Scan for the cell matching the given text and deliver its (x, y) coordinate at center. 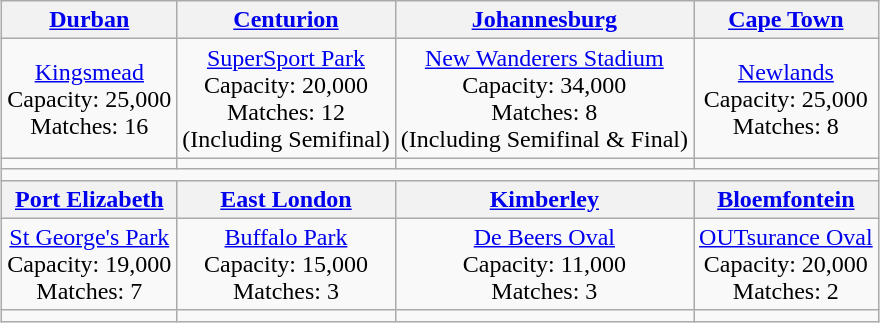
East London (286, 199)
Cape Town (786, 20)
Centurion (286, 20)
NewlandsCapacity: 25,000Matches: 8 (786, 98)
Buffalo ParkCapacity: 15,000Matches: 3 (286, 264)
Port Elizabeth (90, 199)
OUTsurance OvalCapacity: 20,000Matches: 2 (786, 264)
KingsmeadCapacity: 25,000 Matches: 16 (90, 98)
Johannesburg (544, 20)
Durban (90, 20)
SuperSport ParkCapacity: 20,000Matches: 12(Including Semifinal) (286, 98)
Bloemfontein (786, 199)
New Wanderers StadiumCapacity: 34,000Matches: 8(Including Semifinal & Final) (544, 98)
St George's ParkCapacity: 19,000Matches: 7 (90, 264)
De Beers OvalCapacity: 11,000Matches: 3 (544, 264)
Kimberley (544, 199)
